Detect which cell encompasses the target text, then output its (x, y) center coordinate. 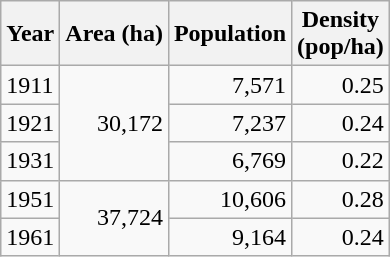
0.28 (341, 199)
30,172 (114, 123)
37,724 (114, 218)
Density(pop/ha) (341, 34)
Area (ha) (114, 34)
0.22 (341, 161)
6,769 (230, 161)
1921 (30, 123)
Year (30, 34)
9,164 (230, 237)
0.25 (341, 85)
7,237 (230, 123)
10,606 (230, 199)
7,571 (230, 85)
1931 (30, 161)
1911 (30, 85)
1961 (30, 237)
Population (230, 34)
1951 (30, 199)
